Return [x, y] of the center of cell containing provided text 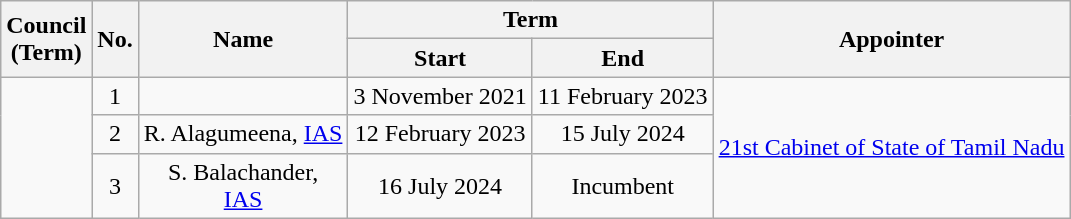
3 November 2021 [440, 96]
11 February 2023 [622, 96]
15 July 2024 [622, 134]
21st Cabinet of State of Tamil Nadu [892, 148]
16 July 2024 [440, 186]
No. [115, 39]
Term [530, 20]
Start [440, 58]
3 [115, 186]
2 [115, 134]
R. Alagumeena, IAS [243, 134]
End [622, 58]
Incumbent [622, 186]
12 February 2023 [440, 134]
Name [243, 39]
S. Balachander,IAS [243, 186]
1 [115, 96]
Appointer [892, 39]
Council(Term) [46, 39]
